Return the [X, Y] coordinate for the center point of the cell that contains the specified text.  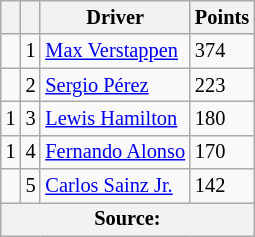
180 [222, 118]
Lewis Hamilton [115, 118]
4 [31, 152]
2 [31, 85]
223 [222, 85]
5 [31, 186]
Source: [128, 219]
Fernando Alonso [115, 152]
Carlos Sainz Jr. [115, 186]
374 [222, 51]
Sergio Pérez [115, 85]
170 [222, 152]
Max Verstappen [115, 51]
Driver [115, 17]
Points [222, 17]
142 [222, 186]
3 [31, 118]
